Return (x, y) of the center of cell containing provided text 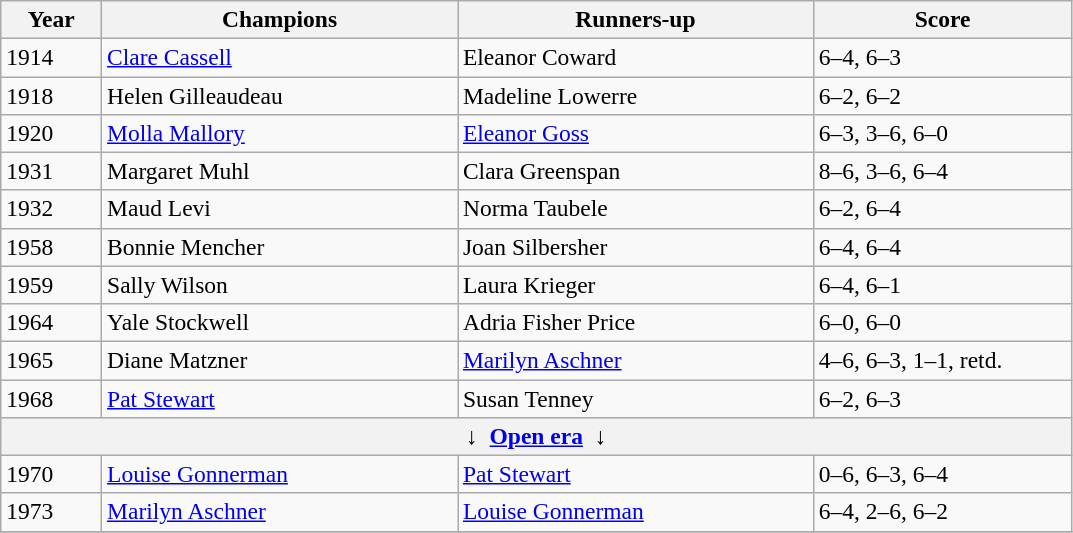
Runners-up (636, 19)
6–0, 6–0 (942, 322)
1920 (52, 133)
0–6, 6–3, 6–4 (942, 474)
1931 (52, 171)
6–2, 6–3 (942, 398)
6–4, 2–6, 6–2 (942, 512)
6–3, 3–6, 6–0 (942, 133)
Norma Taubele (636, 209)
6–2, 6–4 (942, 209)
1932 (52, 209)
Diane Matzner (280, 360)
6–2, 6–2 (942, 95)
Clare Cassell (280, 57)
1914 (52, 57)
Susan Tenney (636, 398)
Eleanor Goss (636, 133)
Clara Greenspan (636, 171)
1964 (52, 322)
Laura Krieger (636, 285)
Helen Gilleaudeau (280, 95)
1970 (52, 474)
Molla Mallory (280, 133)
Joan Silbersher (636, 247)
1959 (52, 285)
Madeline Lowerre (636, 95)
6–4, 6–1 (942, 285)
1965 (52, 360)
1958 (52, 247)
Year (52, 19)
1918 (52, 95)
Bonnie Mencher (280, 247)
Sally Wilson (280, 285)
Maud Levi (280, 209)
8–6, 3–6, 6–4 (942, 171)
Champions (280, 19)
6–4, 6–4 (942, 247)
Eleanor Coward (636, 57)
Margaret Muhl (280, 171)
1968 (52, 398)
Yale Stockwell (280, 322)
↓ Open era ↓ (536, 436)
6–4, 6–3 (942, 57)
Adria Fisher Price (636, 322)
4–6, 6–3, 1–1, retd. (942, 360)
Score (942, 19)
1973 (52, 512)
